Determine the [x, y] coordinate at the center of the cell enclosing the given text.  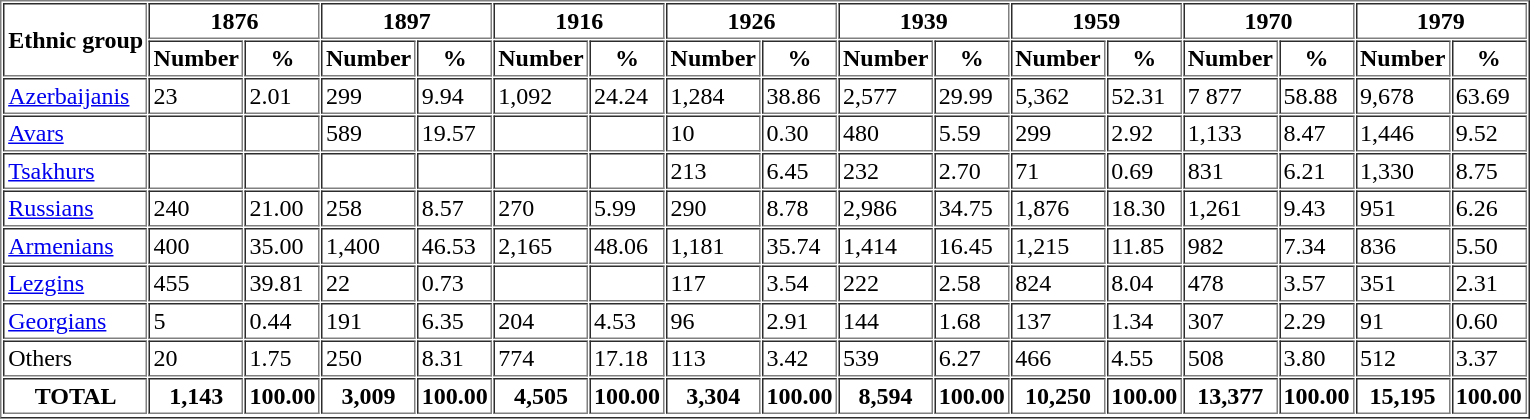
Tsakhurs [76, 171]
58.88 [1316, 96]
TOTAL [76, 396]
3.37 [1488, 358]
96 [713, 321]
539 [885, 358]
1,092 [541, 96]
3.42 [800, 358]
Georgians [76, 321]
0.44 [282, 321]
3.80 [1316, 358]
7 877 [1230, 96]
52.31 [1144, 96]
1926 [752, 21]
8.47 [1316, 134]
2.92 [1144, 134]
0.30 [800, 134]
144 [885, 321]
16.45 [972, 246]
222 [885, 284]
258 [368, 208]
91 [1402, 321]
10,250 [1058, 396]
1916 [580, 21]
213 [713, 171]
7.34 [1316, 246]
290 [713, 208]
4,505 [541, 396]
466 [1058, 358]
2.29 [1316, 321]
400 [196, 246]
39.81 [282, 284]
Lezgins [76, 284]
1959 [1096, 21]
3.57 [1316, 284]
9.43 [1316, 208]
1939 [924, 21]
478 [1230, 284]
1,446 [1402, 134]
1.34 [1144, 321]
307 [1230, 321]
Russians [76, 208]
2.01 [282, 96]
1,284 [713, 96]
1,143 [196, 396]
21.00 [282, 208]
191 [368, 321]
71 [1058, 171]
250 [368, 358]
1,215 [1058, 246]
29.99 [972, 96]
0.69 [1144, 171]
455 [196, 284]
2.91 [800, 321]
508 [1230, 358]
8.57 [454, 208]
8.04 [1144, 284]
34.75 [972, 208]
0.60 [1488, 321]
46.53 [454, 246]
1,400 [368, 246]
63.69 [1488, 96]
117 [713, 284]
Avars [76, 134]
Azerbaijanis [76, 96]
951 [1402, 208]
113 [713, 358]
1.75 [282, 358]
35.74 [800, 246]
22 [368, 284]
5.50 [1488, 246]
2,577 [885, 96]
351 [1402, 284]
8,594 [885, 396]
3,009 [368, 396]
8.31 [454, 358]
836 [1402, 246]
6.35 [454, 321]
35.00 [282, 246]
17.18 [628, 358]
9,678 [1402, 96]
240 [196, 208]
204 [541, 321]
8.78 [800, 208]
1,261 [1230, 208]
512 [1402, 358]
1,330 [1402, 171]
831 [1230, 171]
38.86 [800, 96]
1979 [1440, 21]
10 [713, 134]
5,362 [1058, 96]
6.26 [1488, 208]
982 [1230, 246]
19.57 [454, 134]
Armenians [76, 246]
4.55 [1144, 358]
6.45 [800, 171]
480 [885, 134]
20 [196, 358]
1,181 [713, 246]
9.52 [1488, 134]
2.70 [972, 171]
1876 [234, 21]
23 [196, 96]
774 [541, 358]
9.94 [454, 96]
270 [541, 208]
6.27 [972, 358]
18.30 [1144, 208]
589 [368, 134]
3.54 [800, 284]
232 [885, 171]
0.73 [454, 284]
2.31 [1488, 284]
137 [1058, 321]
1,414 [885, 246]
3,304 [713, 396]
1897 [406, 21]
5.99 [628, 208]
1.68 [972, 321]
2,165 [541, 246]
48.06 [628, 246]
824 [1058, 284]
11.85 [1144, 246]
15,195 [1402, 396]
2,986 [885, 208]
4.53 [628, 321]
8.75 [1488, 171]
Others [76, 358]
6.21 [1316, 171]
1970 [1268, 21]
1,133 [1230, 134]
5 [196, 321]
24.24 [628, 96]
13,377 [1230, 396]
1,876 [1058, 208]
2.58 [972, 284]
Ethnic group [76, 40]
5.59 [972, 134]
